For the text-containing cell, return its midpoint in (X, Y) coordinate format. 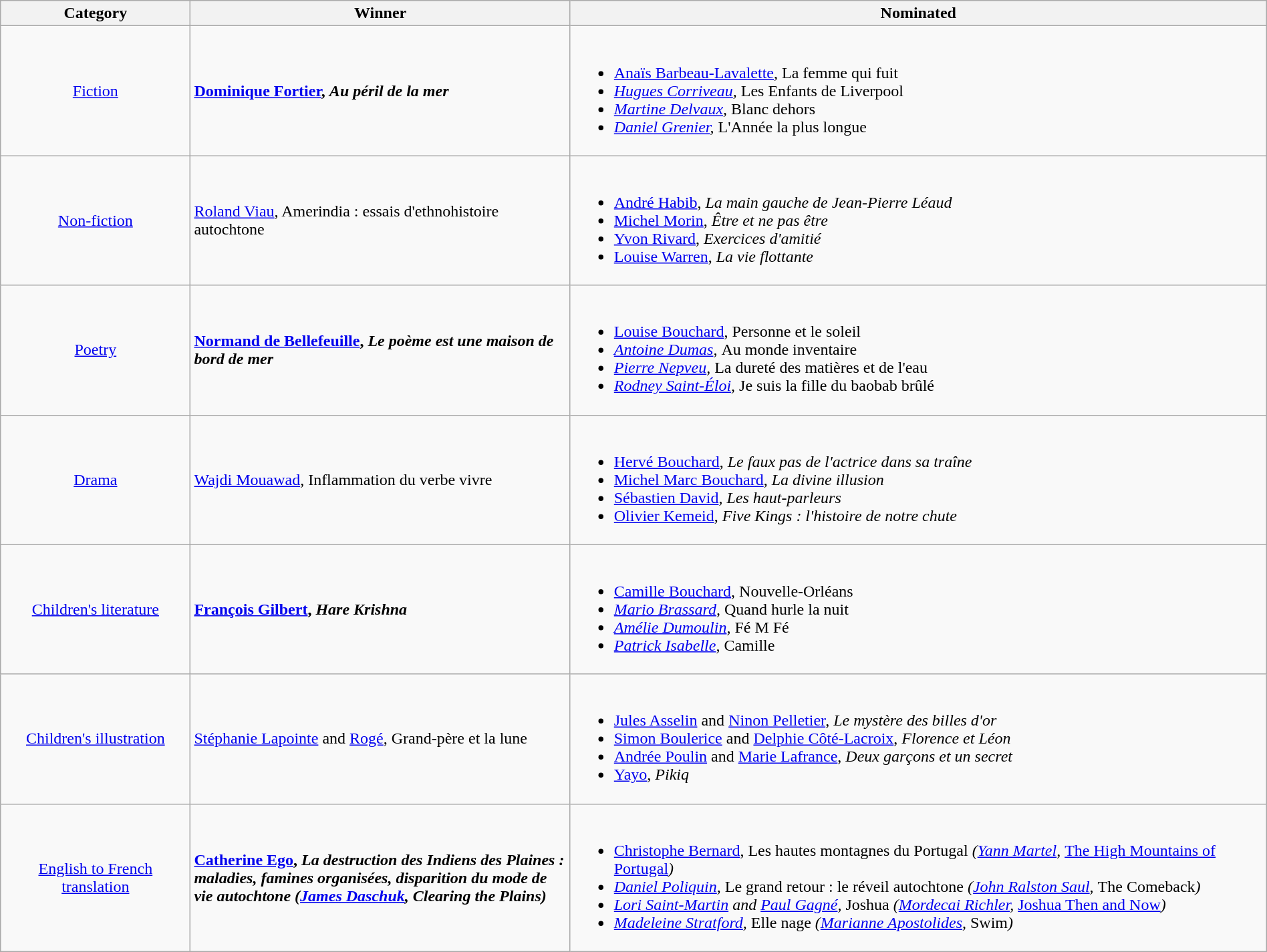
Stéphanie Lapointe and Rogé, Grand-père et la lune (380, 739)
Dominique Fortier, Au péril de la mer (380, 91)
Drama (96, 480)
André Habib, La main gauche de Jean-Pierre LéaudMichel Morin, Être et ne pas êtreYvon Rivard, Exercices d'amitiéLouise Warren, La vie flottante (918, 220)
Children's illustration (96, 739)
Normand de Bellefeuille, Le poème est une maison de bord de mer (380, 350)
Camille Bouchard, Nouvelle-OrléansMario Brassard, Quand hurle la nuitAmélie Dumoulin, Fé M FéPatrick Isabelle, Camille (918, 609)
Nominated (918, 13)
Wajdi Mouawad, Inflammation du verbe vivre (380, 480)
Poetry (96, 350)
Non-fiction (96, 220)
Category (96, 13)
Roland Viau, Amerindia : essais d'ethnohistoire autochtone (380, 220)
Fiction (96, 91)
Winner (380, 13)
François Gilbert, Hare Krishna (380, 609)
Children's literature (96, 609)
English to French translation (96, 878)
